Return [x, y] of the center of cell containing provided text 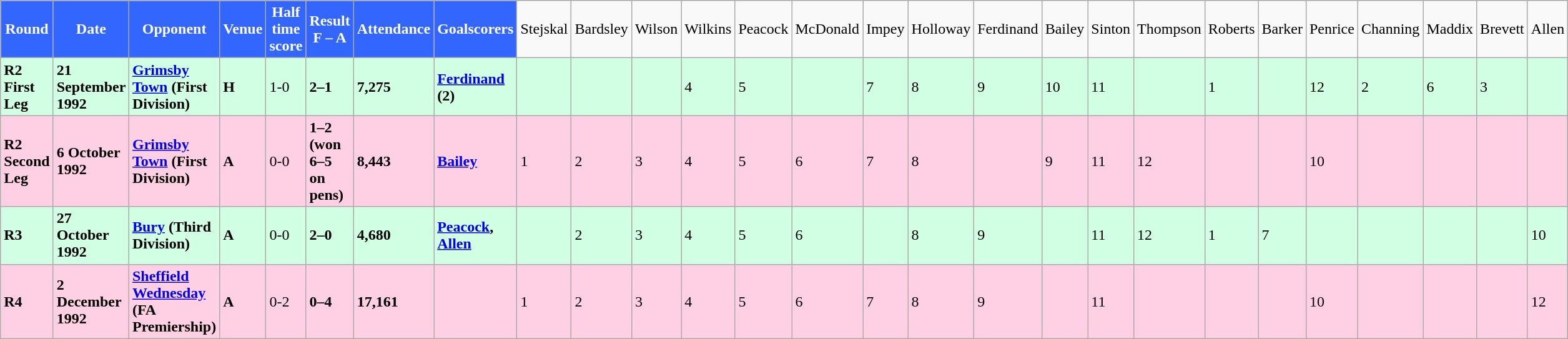
6 October 1992 [91, 161]
Wilson [656, 29]
0-2 [286, 301]
Wilkins [708, 29]
1-0 [286, 87]
27 October 1992 [91, 235]
8,443 [393, 161]
Stejskal [545, 29]
McDonald [827, 29]
Goalscorers [476, 29]
Sheffield Wednesday (FA Premiership) [174, 301]
Channing [1390, 29]
R4 [27, 301]
21 September 1992 [91, 87]
Ferdinand (2) [476, 87]
1–2 (won 6–5 on pens) [330, 161]
Penrice [1331, 29]
7,275 [393, 87]
Sinton [1111, 29]
Ferdinand [1008, 29]
R2 Second Leg [27, 161]
17,161 [393, 301]
0–4 [330, 301]
Bardsley [601, 29]
Peacock, Allen [476, 235]
R2 First Leg [27, 87]
Maddix [1450, 29]
Holloway [941, 29]
Brevett [1502, 29]
2–0 [330, 235]
Bury (Third Division) [174, 235]
Round [27, 29]
4,680 [393, 235]
Barker [1282, 29]
Impey [885, 29]
2–1 [330, 87]
Peacock [763, 29]
Date [91, 29]
Attendance [393, 29]
R3 [27, 235]
Allen [1547, 29]
ResultF – A [330, 29]
Opponent [174, 29]
Thompson [1170, 29]
Roberts [1231, 29]
2 December 1992 [91, 301]
Half time score [286, 29]
H [243, 87]
Venue [243, 29]
